Find where the given text appears and provide that cell's center as (x, y) coordinate. 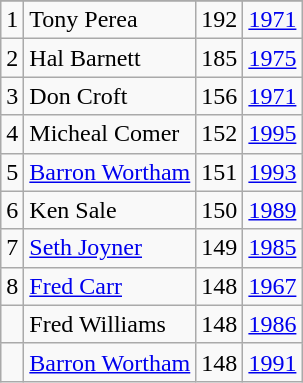
1986 (272, 324)
151 (220, 172)
Tony Perea (110, 20)
1991 (272, 362)
7 (12, 248)
Ken Sale (110, 210)
152 (220, 134)
1967 (272, 286)
150 (220, 210)
5 (12, 172)
1985 (272, 248)
1 (12, 20)
Hal Barnett (110, 58)
8 (12, 286)
149 (220, 248)
192 (220, 20)
Seth Joyner (110, 248)
6 (12, 210)
Fred Williams (110, 324)
1989 (272, 210)
Don Croft (110, 96)
1995 (272, 134)
185 (220, 58)
Fred Carr (110, 286)
156 (220, 96)
Micheal Comer (110, 134)
1993 (272, 172)
2 (12, 58)
4 (12, 134)
1975 (272, 58)
3 (12, 96)
